For the text-containing cell, return its midpoint in (x, y) coordinate format. 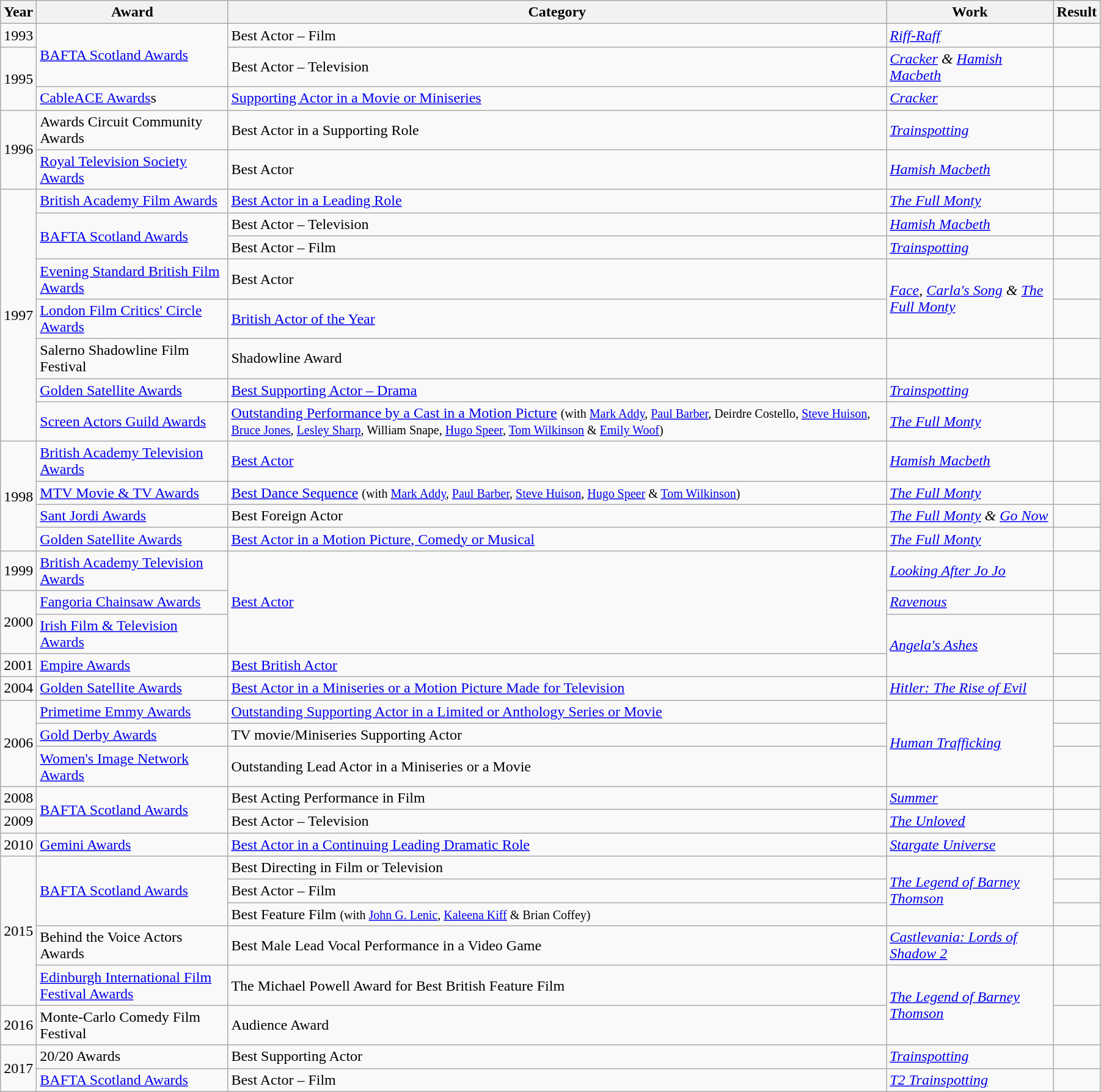
Best Feature Film (with John G. Lenic, Kaleena Kiff & Brian Coffey) (557, 914)
Cracker & Hamish Macbeth (970, 67)
Sant Jordi Awards (132, 516)
Outstanding Supporting Actor in a Limited or Anthology Series or Movie (557, 712)
Best Acting Performance in Film (557, 798)
The Michael Powell Award for Best British Feature Film (557, 986)
British Academy Film Awards (132, 201)
Screen Actors Guild Awards (132, 421)
Royal Television Society Awards (132, 170)
Monte-Carlo Comedy Film Festival (132, 1025)
Castlevania: Lords of Shadow 2 (970, 945)
Ravenous (970, 602)
Gemini Awards (132, 845)
1993 (18, 35)
Best British Actor (557, 665)
Supporting Actor in a Movie or Miniseries (557, 98)
Stargate Universe (970, 845)
British Actor of the Year (557, 319)
Audience Award (557, 1025)
Angela's Ashes (970, 645)
CableACE Awardss (132, 98)
1999 (18, 570)
The Unloved (970, 821)
TV movie/Miniseries Supporting Actor (557, 735)
Primetime Emmy Awards (132, 712)
Best Actor in a Motion Picture, Comedy or Musical (557, 539)
2000 (18, 622)
2001 (18, 665)
Irish Film & Television Awards (132, 634)
Award (132, 12)
MTV Movie & TV Awards (132, 493)
2004 (18, 688)
2006 (18, 743)
Best Actor in a Continuing Leading Dramatic Role (557, 845)
2015 (18, 931)
1997 (18, 315)
Work (970, 12)
Result (1077, 12)
London Film Critics' Circle Awards (132, 319)
Summer (970, 798)
Hitler: The Rise of Evil (970, 688)
Salerno Shadowline Film Festival (132, 358)
Best Directing in Film or Television (557, 868)
Human Trafficking (970, 743)
Women's Image Network Awards (132, 766)
Best Dance Sequence (with Mark Addy, Paul Barber, Steve Huison, Hugo Speer & Tom Wilkinson) (557, 493)
Fangoria Chainsaw Awards (132, 602)
T2 Trainspotting (970, 1080)
Behind the Voice Actors Awards (132, 945)
Looking After Jo Jo (970, 570)
2008 (18, 798)
2009 (18, 821)
Awards Circuit Community Awards (132, 129)
Best Actor in a Supporting Role (557, 129)
Outstanding Lead Actor in a Miniseries or a Movie (557, 766)
Best Actor in a Leading Role (557, 201)
Best Male Lead Vocal Performance in a Video Game (557, 945)
Best Foreign Actor (557, 516)
Face, Carla's Song & The Full Monty (970, 299)
Cracker (970, 98)
2010 (18, 845)
Shadowline Award (557, 358)
Riff-Raff (970, 35)
Empire Awards (132, 665)
Best Actor in a Miniseries or a Motion Picture Made for Television (557, 688)
2016 (18, 1025)
1995 (18, 78)
Edinburgh International Film Festival Awards (132, 986)
Best Supporting Actor (557, 1057)
Year (18, 12)
1998 (18, 496)
Evening Standard British Film Awards (132, 278)
Best Supporting Actor – Drama (557, 390)
Category (557, 12)
1996 (18, 150)
Gold Derby Awards (132, 735)
2017 (18, 1068)
20/20 Awards (132, 1057)
The Full Monty & Go Now (970, 516)
